Find where the given text appears and provide that cell's center as [X, Y] coordinate. 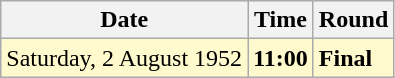
Round [353, 20]
Time [281, 20]
11:00 [281, 58]
Final [353, 58]
Saturday, 2 August 1952 [124, 58]
Date [124, 20]
